Search for the cell housing the specified text and yield its (X, Y) center coordinate. 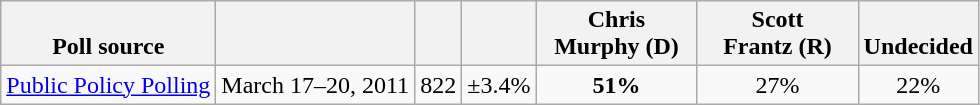
ScottFrantz (R) (778, 34)
Poll source (108, 34)
Public Policy Polling (108, 85)
822 (438, 85)
±3.4% (499, 85)
Undecided (918, 34)
22% (918, 85)
51% (616, 85)
March 17–20, 2011 (316, 85)
27% (778, 85)
ChrisMurphy (D) (616, 34)
